Identify which cell holds the provided text, then report its [x, y] central coordinate. 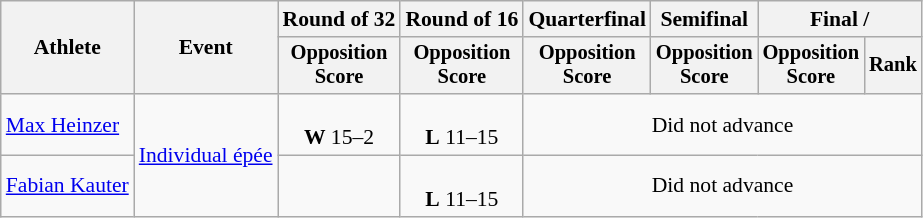
Athlete [68, 48]
Individual épée [206, 155]
W 15–2 [340, 124]
Round of 32 [340, 19]
Round of 16 [462, 19]
Fabian Kauter [68, 186]
Event [206, 48]
Quarterfinal [587, 19]
Semifinal [704, 19]
Max Heinzer [68, 124]
Final / [840, 19]
Rank [893, 66]
